Pinpoint the cell where the given text exists, returning its (X, Y) midpoint coordinate. 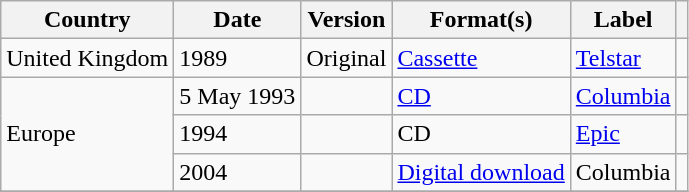
2004 (238, 172)
Label (623, 20)
United Kingdom (88, 58)
5 May 1993 (238, 96)
Format(s) (481, 20)
Version (346, 20)
1994 (238, 134)
Epic (623, 134)
Telstar (623, 58)
Cassette (481, 58)
Europe (88, 134)
1989 (238, 58)
Country (88, 20)
Digital download (481, 172)
Date (238, 20)
Original (346, 58)
